Return (X, Y) of the center of cell containing provided text 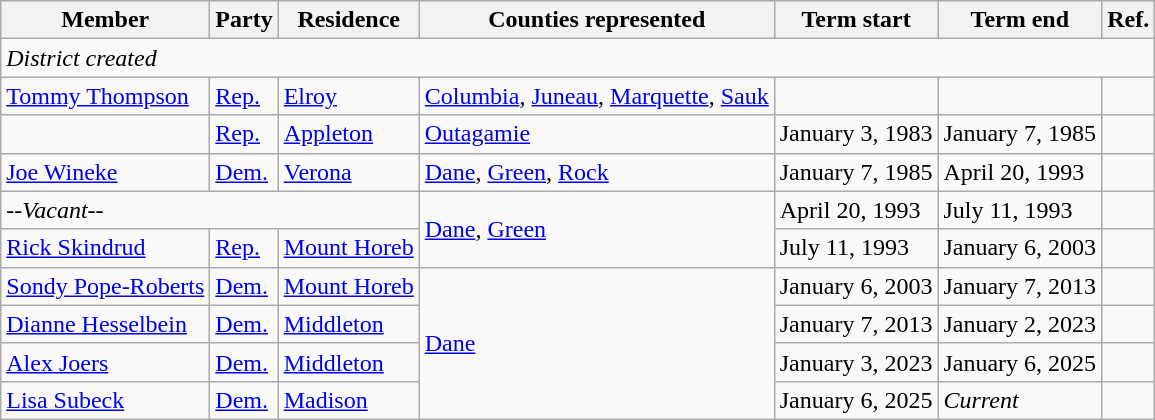
Party (244, 20)
Lisa Subeck (106, 400)
Elroy (348, 96)
Outagamie (596, 134)
Joe Wineke (106, 172)
Alex Joers (106, 362)
January 2, 2023 (1020, 324)
January 3, 2023 (856, 362)
January 3, 1983 (856, 134)
Ref. (1128, 20)
Appleton (348, 134)
District created (578, 58)
Term end (1020, 20)
Residence (348, 20)
Verona (348, 172)
Dane, Green (596, 229)
Sondy Pope-Roberts (106, 286)
Counties represented (596, 20)
Dianne Hesselbein (106, 324)
Member (106, 20)
Current (1020, 400)
Term start (856, 20)
Tommy Thompson (106, 96)
Dane (596, 343)
--Vacant-- (210, 210)
Dane, Green, Rock (596, 172)
Madison (348, 400)
Rick Skindrud (106, 248)
Columbia, Juneau, Marquette, Sauk (596, 96)
